Detect which cell encompasses the target text, then output its [x, y] center coordinate. 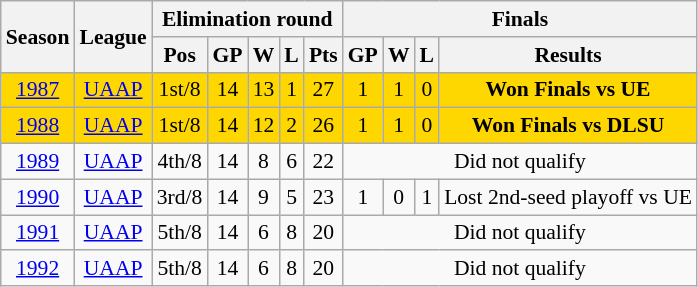
3rd/8 [180, 197]
1988 [38, 126]
Season [38, 36]
Pts [324, 55]
13 [264, 90]
1992 [38, 269]
League [112, 36]
Elimination round [248, 19]
1989 [38, 162]
1991 [38, 233]
23 [324, 197]
Won Finals vs UE [568, 90]
1990 [38, 197]
Lost 2nd-seed playoff vs UE [568, 197]
2 [292, 126]
Finals [520, 19]
5 [292, 197]
1987 [38, 90]
27 [324, 90]
9 [264, 197]
12 [264, 126]
26 [324, 126]
4th/8 [180, 162]
Results [568, 55]
22 [324, 162]
Pos [180, 55]
Won Finals vs DLSU [568, 126]
